Capture the cell that displays the provided text and extract its (x, y) central coordinate. 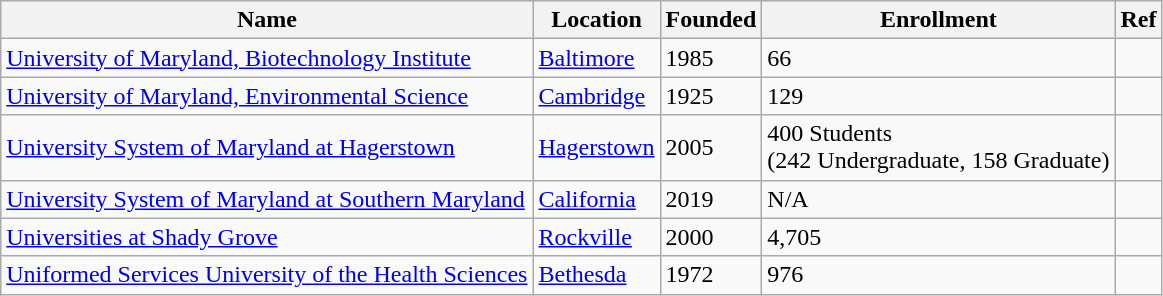
2000 (711, 237)
Baltimore (596, 58)
Bethesda (596, 275)
Name (267, 20)
Hagerstown (596, 148)
University of Maryland, Environmental Science (267, 96)
N/A (938, 199)
Universities at Shady Grove (267, 237)
University System of Maryland at Hagerstown (267, 148)
Location (596, 20)
Enrollment (938, 20)
Rockville (596, 237)
Founded (711, 20)
976 (938, 275)
66 (938, 58)
1972 (711, 275)
1925 (711, 96)
California (596, 199)
400 Students(242 Undergraduate, 158 Graduate) (938, 148)
4,705 (938, 237)
University of Maryland, Biotechnology Institute (267, 58)
2019 (711, 199)
2005 (711, 148)
University System of Maryland at Southern Maryland (267, 199)
Cambridge (596, 96)
129 (938, 96)
1985 (711, 58)
Ref (1138, 20)
Uniformed Services University of the Health Sciences (267, 275)
